Detect which cell encompasses the target text, then output its (X, Y) center coordinate. 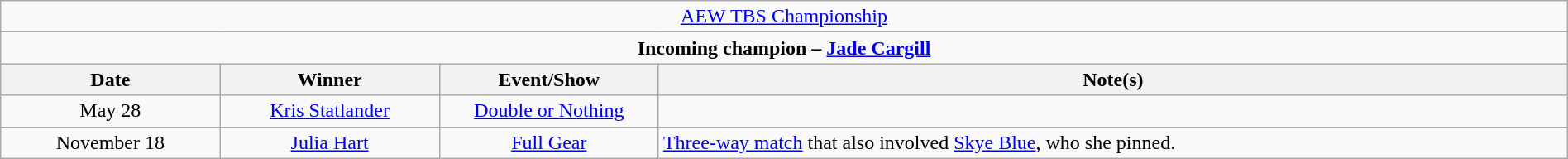
Kris Statlander (329, 111)
AEW TBS Championship (784, 17)
Note(s) (1113, 79)
Full Gear (549, 142)
Date (111, 79)
Double or Nothing (549, 111)
May 28 (111, 111)
Julia Hart (329, 142)
Three-way match that also involved Skye Blue, who she pinned. (1113, 142)
Incoming champion – Jade Cargill (784, 48)
Event/Show (549, 79)
Winner (329, 79)
November 18 (111, 142)
